Capture the cell that displays the provided text and extract its (x, y) central coordinate. 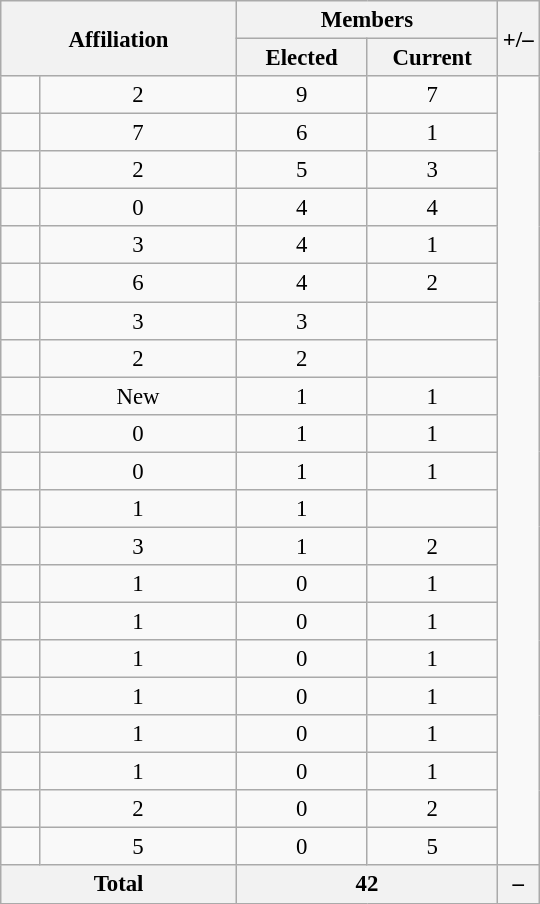
Total (119, 885)
9 (302, 95)
– (518, 885)
42 (366, 885)
Affiliation (119, 38)
+/– (518, 38)
Members (366, 20)
Elected (302, 58)
Current (432, 58)
New (138, 396)
